For the text-containing cell, return its midpoint in [X, Y] coordinate format. 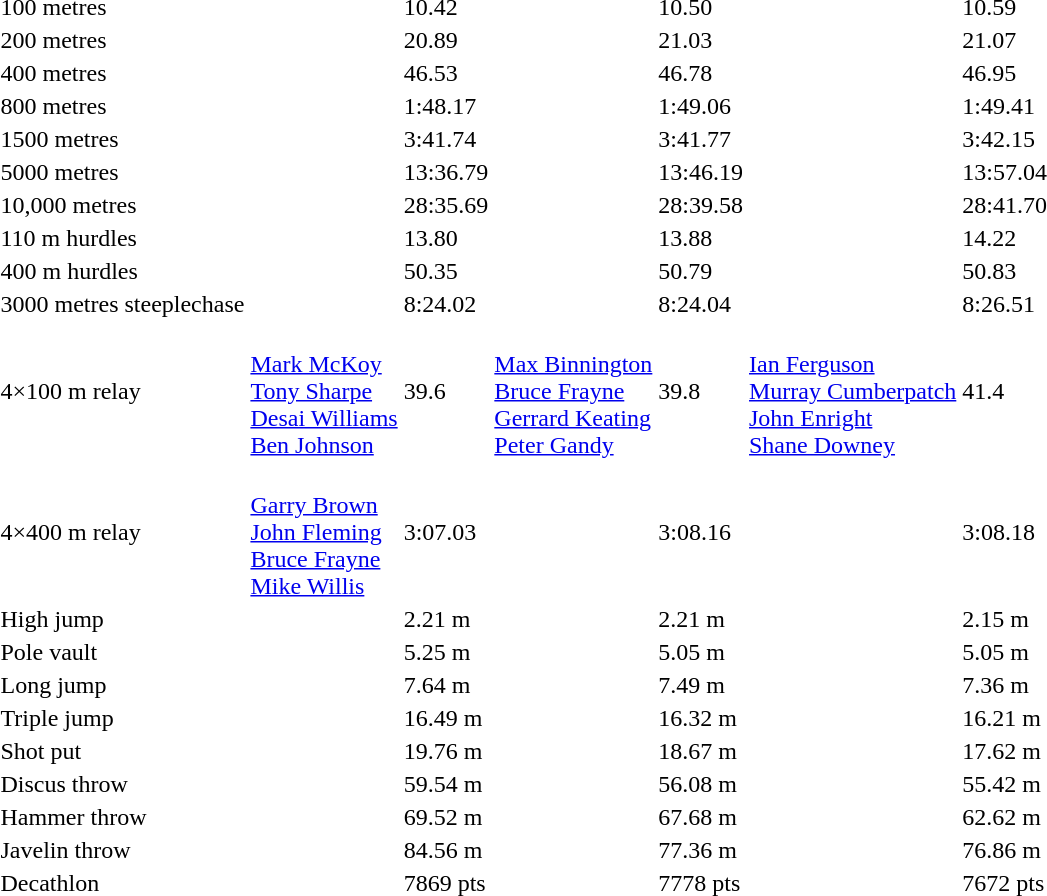
46.53 [446, 73]
56.08 m [701, 784]
16.32 m [701, 718]
7.49 m [701, 685]
28:35.69 [446, 205]
59.54 m [446, 784]
13:36.79 [446, 172]
Max BinningtonBruce FrayneGerrard KeatingPeter Gandy [574, 391]
39.6 [446, 391]
39.8 [701, 391]
50.79 [701, 271]
13:46.19 [701, 172]
3:41.74 [446, 139]
77.36 m [701, 850]
67.68 m [701, 817]
3:07.03 [446, 532]
19.76 m [446, 751]
13.88 [701, 238]
18.67 m [701, 751]
Mark McKoyTony SharpeDesai WilliamsBen Johnson [324, 391]
3:41.77 [701, 139]
8:24.02 [446, 304]
7.64 m [446, 685]
21.03 [701, 40]
69.52 m [446, 817]
3:08.16 [701, 532]
84.56 m [446, 850]
Garry BrownJohn FlemingBruce FrayneMike Willis [324, 532]
16.49 m [446, 718]
50.35 [446, 271]
5.25 m [446, 652]
20.89 [446, 40]
1:48.17 [446, 106]
8:24.04 [701, 304]
28:39.58 [701, 205]
Ian FergusonMurray CumberpatchJohn EnrightShane Downey [853, 391]
13.80 [446, 238]
1:49.06 [701, 106]
5.05 m [701, 652]
46.78 [701, 73]
